Locate the cell with the specified text and output its [X, Y] center coordinate. 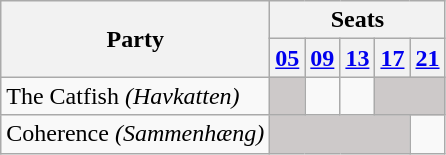
Party [136, 39]
09 [322, 58]
Seats [358, 20]
21 [428, 58]
17 [392, 58]
13 [358, 58]
05 [288, 58]
The Catfish (Havkatten) [136, 96]
Coherence (Sammenhæng) [136, 134]
